Search for the cell housing the specified text and yield its [x, y] center coordinate. 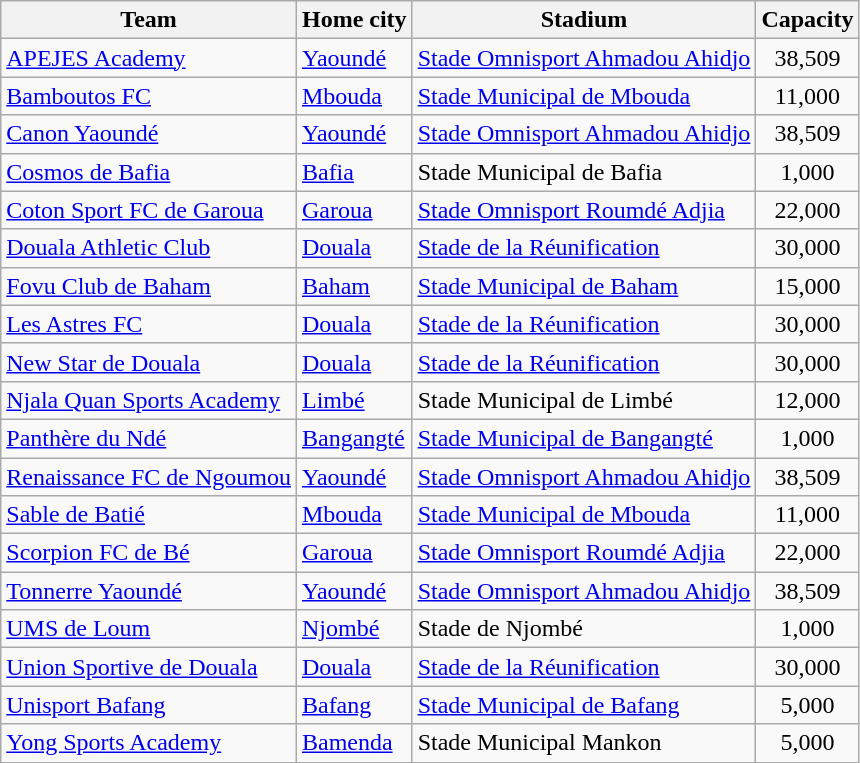
Capacity [808, 20]
Cosmos de Bafia [149, 172]
Stade de Njombé [584, 629]
Renaissance FC de Ngoumou [149, 477]
Tonnerre Yaoundé [149, 591]
Stade Municipal de Bafang [584, 705]
Sable de Batié [149, 515]
Team [149, 20]
Canon Yaoundé [149, 134]
Douala Athletic Club [149, 248]
UMS de Loum [149, 629]
Stadium [584, 20]
Coton Sport FC de Garoua [149, 210]
Bamenda [354, 743]
Bamboutos FC [149, 96]
Les Astres FC [149, 324]
Limbé [354, 400]
Njala Quan Sports Academy [149, 400]
Stade Municipal de Limbé [584, 400]
Baham [354, 286]
Stade Municipal de Baham [584, 286]
Union Sportive de Douala [149, 667]
Scorpion FC de Bé [149, 553]
Fovu Club de Baham [149, 286]
Njombé [354, 629]
12,000 [808, 400]
New Star de Douala [149, 362]
Yong Sports Academy [149, 743]
Stade Municipal Mankon [584, 743]
APEJES Academy [149, 58]
Bafang [354, 705]
Unisport Bafang [149, 705]
15,000 [808, 286]
Bangangté [354, 438]
Bafia [354, 172]
Stade Municipal de Bafia [584, 172]
Home city [354, 20]
Stade Municipal de Bangangté [584, 438]
Panthère du Ndé [149, 438]
